Detect which cell encompasses the target text, then output its [X, Y] center coordinate. 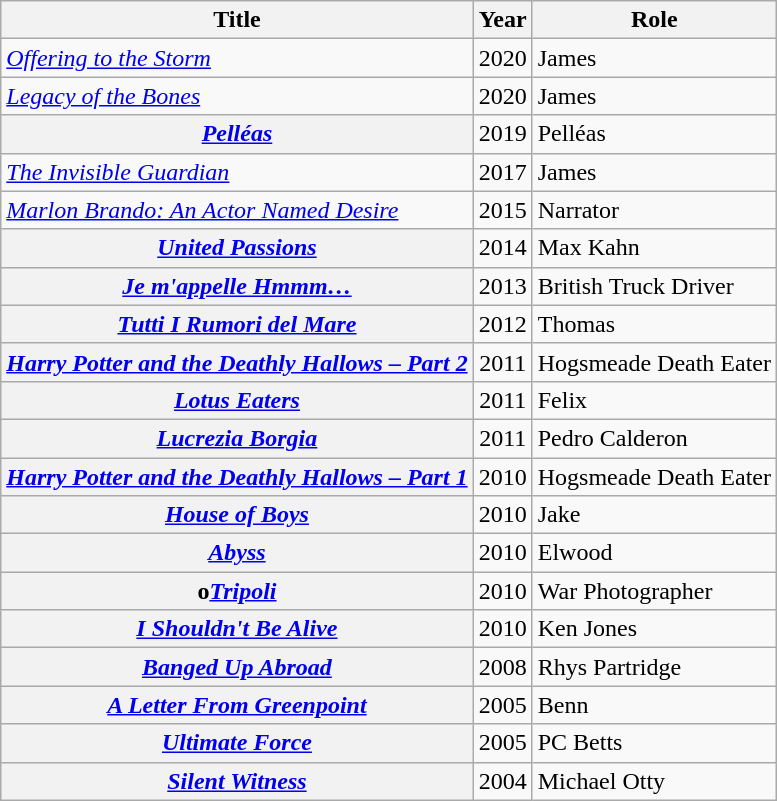
War Photographer [654, 591]
2013 [502, 286]
PC Betts [654, 743]
Thomas [654, 324]
I Shouldn't Be Alive [237, 629]
Jake [654, 515]
2008 [502, 667]
Max Kahn [654, 248]
Title [237, 20]
Pedro Calderon [654, 438]
Legacy of the Bones [237, 96]
2012 [502, 324]
Rhys Partridge [654, 667]
2019 [502, 134]
Year [502, 20]
Offering to the Storm [237, 58]
Harry Potter and the Deathly Hallows – Part 1 [237, 477]
Benn [654, 705]
2004 [502, 781]
A Letter From Greenpoint [237, 705]
Role [654, 20]
House of Boys [237, 515]
Marlon Brando: An Actor Named Desire [237, 210]
Silent Witness [237, 781]
Harry Potter and the Deathly Hallows – Part 2 [237, 362]
Tutti I Rumori del Mare [237, 324]
Narrator [654, 210]
Abyss [237, 553]
Lotus Eaters [237, 400]
Elwood [654, 553]
Felix [654, 400]
2014 [502, 248]
oTripoli [237, 591]
Michael Otty [654, 781]
United Passions [237, 248]
Ultimate Force [237, 743]
Lucrezia Borgia [237, 438]
2015 [502, 210]
2017 [502, 172]
Ken Jones [654, 629]
The Invisible Guardian [237, 172]
Banged Up Abroad [237, 667]
Je m'appelle Hmmm… [237, 286]
British Truck Driver [654, 286]
